Output the [X, Y] coordinate of the center of the cell containing the given text.  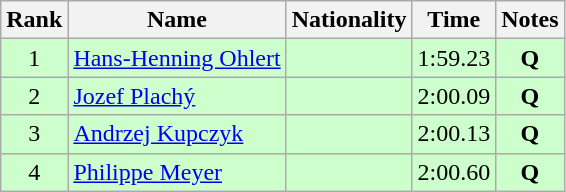
2:00.09 [454, 96]
4 [34, 172]
Nationality [349, 20]
Time [454, 20]
2:00.13 [454, 134]
Andrzej Kupczyk [177, 134]
2 [34, 96]
3 [34, 134]
Rank [34, 20]
Jozef Plachý [177, 96]
1 [34, 58]
Name [177, 20]
2:00.60 [454, 172]
Notes [530, 20]
Philippe Meyer [177, 172]
1:59.23 [454, 58]
Hans-Henning Ohlert [177, 58]
